Extract the (x, y) coordinate from the center of the cell holding the provided text.  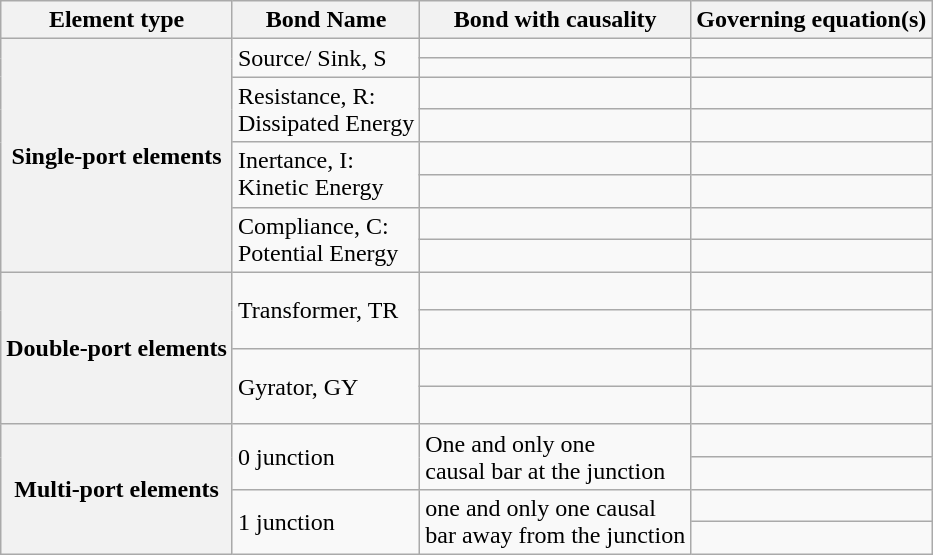
Multi-port elements (117, 489)
Source/ Sink, S (326, 58)
Compliance, C:Potential Energy (326, 240)
Resistance, R:Dissipated Energy (326, 110)
Single-port elements (117, 156)
1 junction (326, 522)
one and only one causalbar away from the junction (556, 522)
One and only onecausal bar at the junction (556, 456)
Transformer, TR (326, 310)
0 junction (326, 456)
Bond Name (326, 20)
Double-port elements (117, 348)
Gyrator, GY (326, 386)
Bond with causality (556, 20)
Element type (117, 20)
Inertance, I:Kinetic Energy (326, 174)
Governing equation(s) (812, 20)
